Identify which cell holds the provided text, then report its [x, y] central coordinate. 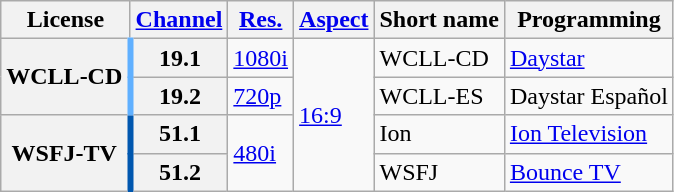
Ion [439, 134]
Channel [179, 20]
1080i [261, 58]
51.2 [179, 172]
480i [261, 153]
WCLL-ES [439, 96]
Programming [588, 20]
19.2 [179, 96]
Bounce TV [588, 172]
19.1 [179, 58]
Aspect [334, 20]
720p [261, 96]
51.1 [179, 134]
Ion Television [588, 134]
WSFJ-TV [66, 153]
Daystar [588, 58]
License [66, 20]
Daystar Español [588, 96]
Res. [261, 20]
Short name [439, 20]
WSFJ [439, 172]
16:9 [334, 115]
